Output the [X, Y] coordinate of the center of the cell containing the given text.  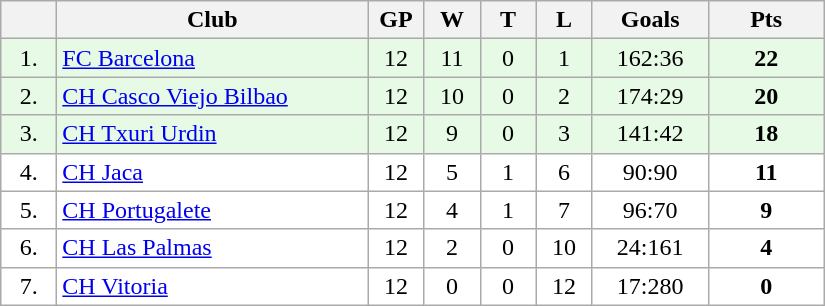
174:29 [650, 96]
1. [29, 58]
CH Vitoria [212, 286]
GP [396, 20]
90:90 [650, 172]
CH Portugalete [212, 210]
6 [564, 172]
20 [766, 96]
24:161 [650, 248]
T [508, 20]
22 [766, 58]
Goals [650, 20]
CH Casco Viejo Bilbao [212, 96]
4. [29, 172]
3. [29, 134]
CH Jaca [212, 172]
5. [29, 210]
3 [564, 134]
Club [212, 20]
141:42 [650, 134]
6. [29, 248]
7. [29, 286]
CH Txuri Urdin [212, 134]
L [564, 20]
18 [766, 134]
162:36 [650, 58]
7 [564, 210]
CH Las Palmas [212, 248]
FC Barcelona [212, 58]
2. [29, 96]
W [452, 20]
Pts [766, 20]
17:280 [650, 286]
5 [452, 172]
96:70 [650, 210]
